From the cell containing the given text, extract its center point as [X, Y] coordinate. 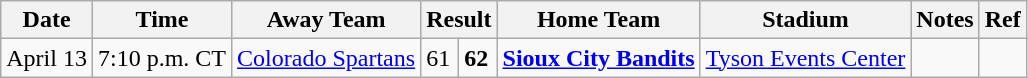
7:10 p.m. CT [162, 58]
Ref [1002, 20]
Date [47, 20]
Stadium [806, 20]
Result [459, 20]
April 13 [47, 58]
Sioux City Bandits [598, 58]
62 [478, 58]
Home Team [598, 20]
Tyson Events Center [806, 58]
Notes [945, 20]
Colorado Spartans [326, 58]
Away Team [326, 20]
61 [440, 58]
Time [162, 20]
